Find where the given text appears and provide that cell's center as (X, Y) coordinate. 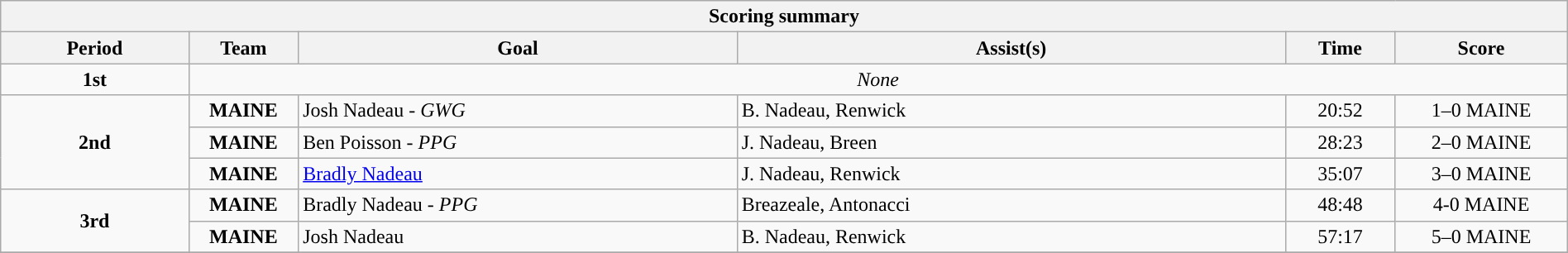
Team (243, 48)
4-0 MAINE (1481, 205)
Score (1481, 48)
Goal (518, 48)
J. Nadeau, Breen (1011, 142)
20:52 (1340, 111)
Time (1340, 48)
Bradly Nadeau (518, 174)
Ben Poisson - PPG (518, 142)
J. Nadeau, Renwick (1011, 174)
3–0 MAINE (1481, 174)
1st (94, 79)
Assist(s) (1011, 48)
28:23 (1340, 142)
5–0 MAINE (1481, 236)
2–0 MAINE (1481, 142)
Scoring summary (784, 17)
1–0 MAINE (1481, 111)
None (878, 79)
35:07 (1340, 174)
3rd (94, 221)
Breazeale, Antonacci (1011, 205)
Josh Nadeau - GWG (518, 111)
Bradly Nadeau - PPG (518, 205)
57:17 (1340, 236)
Period (94, 48)
Josh Nadeau (518, 236)
2nd (94, 142)
48:48 (1340, 205)
